Output the (X, Y) coordinate of the center of the cell containing the given text.  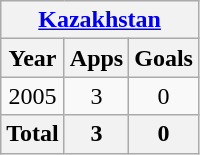
Kazakhstan (100, 20)
Apps (96, 58)
Total (33, 134)
Year (33, 58)
2005 (33, 96)
Goals (164, 58)
